For the text-containing cell, return its midpoint in (x, y) coordinate format. 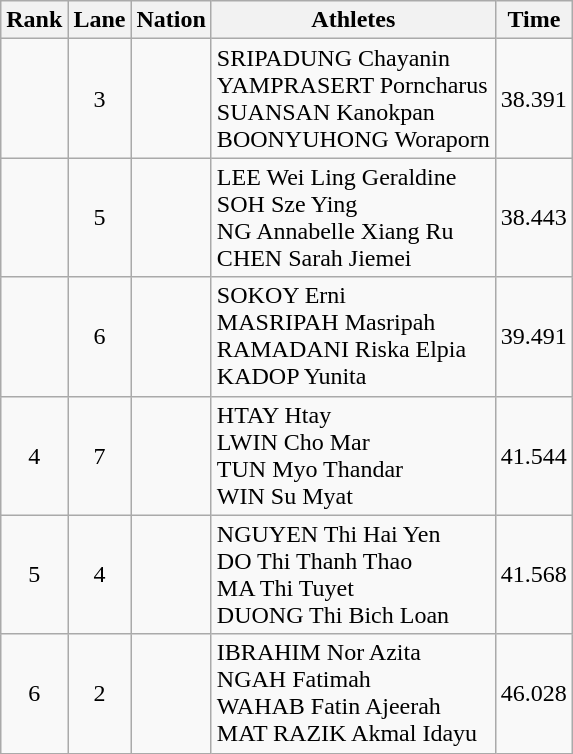
Time (534, 20)
38.391 (534, 98)
LEE Wei Ling Geraldine SOH Sze Ying NG Annabelle Xiang Ru CHEN Sarah Jiemei (353, 218)
SRIPADUNG Chayanin YAMPRASERT Porncharus SUANSAN Kanokpan BOONYUHONG Woraporn (353, 98)
Athletes (353, 20)
46.028 (534, 694)
41.568 (534, 574)
Lane (100, 20)
3 (100, 98)
39.491 (534, 336)
NGUYEN Thi Hai Yen DO Thi Thanh Thao MA Thi Tuyet DUONG Thi Bich Loan (353, 574)
41.544 (534, 456)
SOKOY Erni MASRIPAH Masripah RAMADANI Riska Elpia KADOP Yunita (353, 336)
Nation (171, 20)
HTAY Htay LWIN Cho Mar TUN Myo Thandar WIN Su Myat (353, 456)
7 (100, 456)
2 (100, 694)
IBRAHIM Nor Azita NGAH Fatimah WAHAB Fatin Ajeerah MAT RAZIK Akmal Idayu (353, 694)
38.443 (534, 218)
Rank (34, 20)
